Output the (X, Y) coordinate of the center of the cell containing the given text.  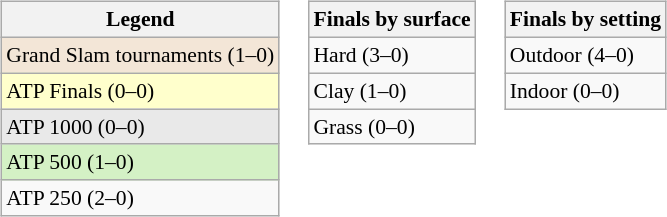
Outdoor (4–0) (586, 55)
ATP Finals (0–0) (140, 91)
Indoor (0–0) (586, 91)
ATP 1000 (0–0) (140, 127)
ATP 250 (2–0) (140, 198)
ATP 500 (1–0) (140, 162)
Clay (1–0) (392, 91)
Hard (3–0) (392, 55)
Finals by surface (392, 20)
Legend (140, 20)
Grand Slam tournaments (1–0) (140, 55)
Grass (0–0) (392, 127)
Finals by setting (586, 20)
